Locate the cell with the specified text and output its [X, Y] center coordinate. 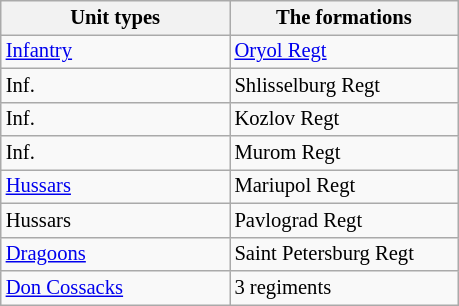
Don Cossacks [116, 288]
Oryol Regt [344, 51]
Dragoons [116, 254]
The formations [344, 18]
Infantry [116, 51]
Unit types [116, 18]
Murom Regt [344, 153]
Pavlograd Regt [344, 220]
Saint Petersburg Regt [344, 254]
Kozlov Regt [344, 119]
Shlisselburg Regt [344, 85]
Mariupol Regt [344, 187]
3 regiments [344, 288]
